For the text-containing cell, return its midpoint in [x, y] coordinate format. 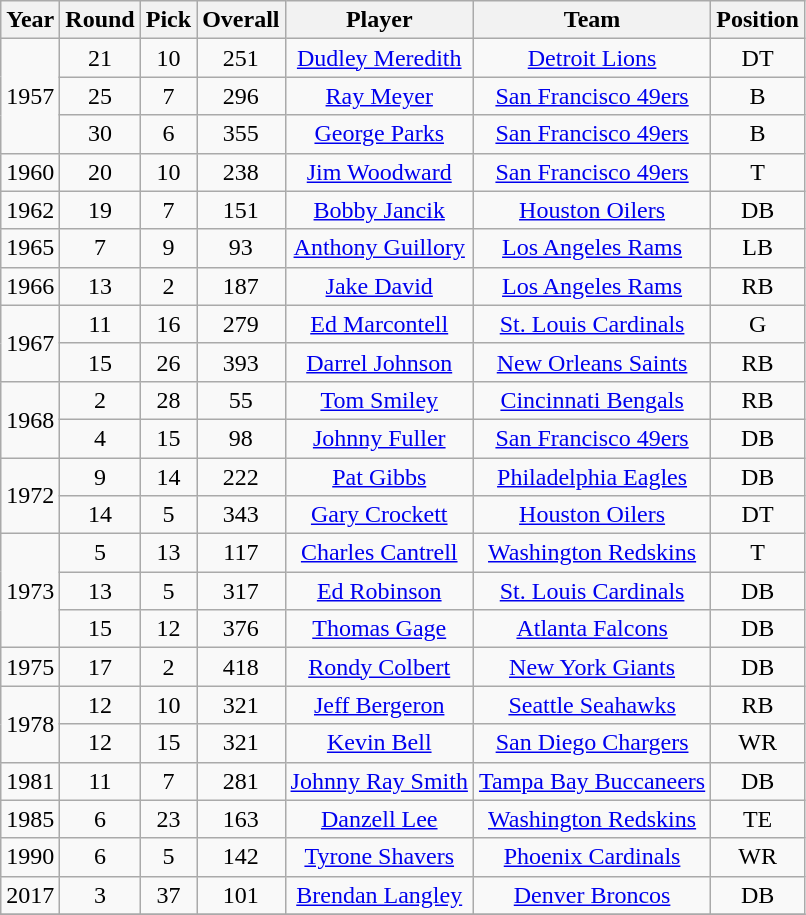
Tyrone Shavers [379, 857]
Philadelphia Eagles [592, 477]
1960 [30, 172]
17 [100, 667]
37 [168, 895]
1978 [30, 724]
279 [241, 324]
93 [241, 248]
Pick [168, 20]
222 [241, 477]
251 [241, 58]
Position [758, 20]
1972 [30, 496]
Dudley Meredith [379, 58]
Atlanta Falcons [592, 629]
393 [241, 362]
Rondy Colbert [379, 667]
30 [100, 134]
George Parks [379, 134]
418 [241, 667]
Thomas Gage [379, 629]
1981 [30, 781]
Round [100, 20]
151 [241, 210]
Johnny Ray Smith [379, 781]
Year [30, 20]
Overall [241, 20]
Pat Gibbs [379, 477]
2017 [30, 895]
Darrel Johnson [379, 362]
San Diego Chargers [592, 743]
16 [168, 324]
187 [241, 286]
26 [168, 362]
55 [241, 400]
1967 [30, 343]
TE [758, 819]
376 [241, 629]
142 [241, 857]
Gary Crockett [379, 515]
317 [241, 591]
Bobby Jancik [379, 210]
23 [168, 819]
1957 [30, 96]
Danzell Lee [379, 819]
21 [100, 58]
Johnny Fuller [379, 438]
296 [241, 96]
25 [100, 96]
Denver Broncos [592, 895]
1990 [30, 857]
343 [241, 515]
1985 [30, 819]
Jake David [379, 286]
Tom Smiley [379, 400]
Ed Marcontell [379, 324]
Player [379, 20]
Anthony Guillory [379, 248]
Phoenix Cardinals [592, 857]
Ed Robinson [379, 591]
Kevin Bell [379, 743]
Team [592, 20]
Seattle Seahawks [592, 705]
Ray Meyer [379, 96]
3 [100, 895]
1962 [30, 210]
Detroit Lions [592, 58]
1975 [30, 667]
98 [241, 438]
1966 [30, 286]
Cincinnati Bengals [592, 400]
355 [241, 134]
1973 [30, 591]
1965 [30, 248]
New York Giants [592, 667]
Tampa Bay Buccaneers [592, 781]
Brendan Langley [379, 895]
117 [241, 553]
G [758, 324]
238 [241, 172]
New Orleans Saints [592, 362]
19 [100, 210]
Charles Cantrell [379, 553]
20 [100, 172]
Jeff Bergeron [379, 705]
Jim Woodward [379, 172]
101 [241, 895]
163 [241, 819]
28 [168, 400]
281 [241, 781]
LB [758, 248]
4 [100, 438]
1968 [30, 419]
